Search for the cell housing the specified text and yield its (x, y) center coordinate. 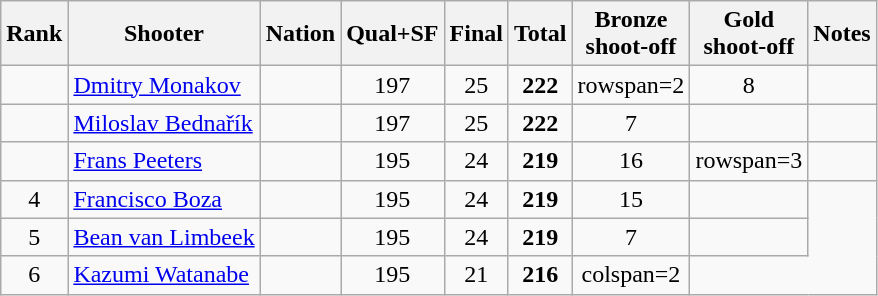
Frans Peeters (164, 161)
Final (476, 34)
Dmitry Monakov (164, 85)
colspan=2 (631, 275)
Notes (842, 34)
Nation (300, 34)
Bean van Limbeek (164, 237)
Kazumi Watanabe (164, 275)
21 (476, 275)
Rank (34, 34)
216 (540, 275)
Qual+SF (392, 34)
8 (749, 85)
16 (631, 161)
rowspan=3 (749, 161)
rowspan=2 (631, 85)
Francisco Boza (164, 199)
Goldshoot-off (749, 34)
Shooter (164, 34)
6 (34, 275)
4 (34, 199)
Bronzeshoot-off (631, 34)
Miloslav Bednařík (164, 123)
15 (631, 199)
5 (34, 237)
Total (540, 34)
